Find where the given text appears and provide that cell's center as (x, y) coordinate. 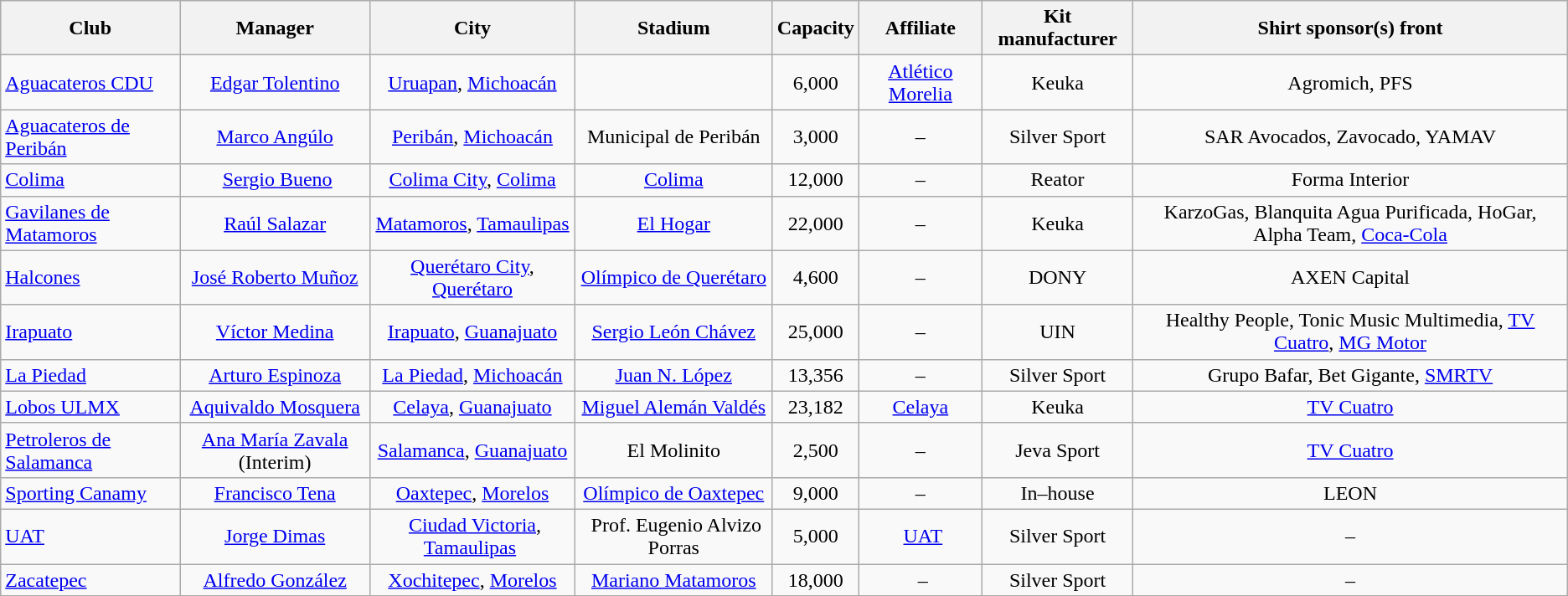
Halcones (90, 278)
Edgar Tolentino (275, 82)
Celaya, Guanajuato (472, 407)
Olímpico de Querétaro (673, 278)
Aguacateros de Peribán (90, 137)
Miguel Alemán Valdés (673, 407)
Arturo Espinoza (275, 375)
23,182 (816, 407)
Capacity (816, 28)
In–house (1057, 493)
Petroleros de Salamanca (90, 450)
Reator (1057, 180)
Marco Angúlo (275, 137)
SAR Avocados, Zavocado, YAMAV (1350, 137)
Peribán, Michoacán (472, 137)
Agromich, PFS (1350, 82)
Gavilanes de Matamoros (90, 223)
Colima City, Colima (472, 180)
Municipal de Peribán (673, 137)
KarzoGas, Blanquita Agua Purificada, HoGar, Alpha Team, Coca-Cola (1350, 223)
Xochitepec, Morelos (472, 580)
Raúl Salazar (275, 223)
LEON (1350, 493)
22,000 (816, 223)
6,000 (816, 82)
Mariano Matamoros (673, 580)
Sergio Bueno (275, 180)
Querétaro City, Querétaro (472, 278)
Irapuato, Guanajuato (472, 331)
3,000 (816, 137)
DONY (1057, 278)
Matamoros, Tamaulipas (472, 223)
Zacatepec (90, 580)
Ana María Zavala (Interim) (275, 450)
City (472, 28)
Lobos ULMX (90, 407)
Alfredo González (275, 580)
Juan N. López (673, 375)
Jorge Dimas (275, 536)
Stadium (673, 28)
Olímpico de Oaxtepec (673, 493)
Víctor Medina (275, 331)
Oaxtepec, Morelos (472, 493)
El Molinito (673, 450)
Sporting Canamy (90, 493)
Atlético Morelia (920, 82)
Prof. Eugenio Alvizo Porras (673, 536)
9,000 (816, 493)
18,000 (816, 580)
Kit manufacturer (1057, 28)
Celaya (920, 407)
El Hogar (673, 223)
Jeva Sport (1057, 450)
Shirt sponsor(s) front (1350, 28)
Sergio León Chávez (673, 331)
Manager (275, 28)
12,000 (816, 180)
4,600 (816, 278)
Uruapan, Michoacán (472, 82)
Healthy People, Tonic Music Multimedia, TV Cuatro, MG Motor (1350, 331)
Forma Interior (1350, 180)
José Roberto Muñoz (275, 278)
Aquivaldo Mosquera (275, 407)
AXEN Capital (1350, 278)
La Piedad (90, 375)
2,500 (816, 450)
Ciudad Victoria, Tamaulipas (472, 536)
Salamanca, Guanajuato (472, 450)
Irapuato (90, 331)
La Piedad, Michoacán (472, 375)
13,356 (816, 375)
Affiliate (920, 28)
Grupo Bafar, Bet Gigante, SMRTV (1350, 375)
UIN (1057, 331)
5,000 (816, 536)
Aguacateros CDU (90, 82)
Club (90, 28)
25,000 (816, 331)
Francisco Tena (275, 493)
